Scan for the cell matching the given text and deliver its [X, Y] coordinate at center. 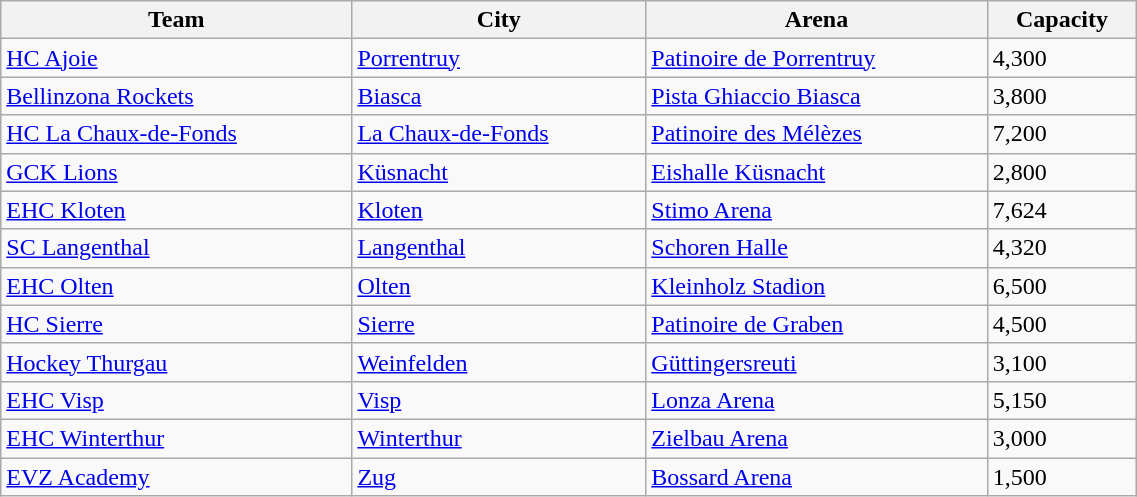
HC La Chaux-de-Fonds [176, 134]
4,500 [1062, 324]
EHC Visp [176, 400]
Pista Ghiaccio Biasca [816, 96]
Olten [499, 286]
Güttingersreuti [816, 362]
7,624 [1062, 210]
Langenthal [499, 248]
HC Sierre [176, 324]
Capacity [1062, 20]
4,320 [1062, 248]
Stimo Arena [816, 210]
Patinoire de Porrentruy [816, 58]
City [499, 20]
Bellinzona Rockets [176, 96]
Winterthur [499, 438]
Visp [499, 400]
Kleinholz Stadion [816, 286]
Porrentruy [499, 58]
EHC Winterthur [176, 438]
Kloten [499, 210]
Arena [816, 20]
EHC Kloten [176, 210]
7,200 [1062, 134]
5,150 [1062, 400]
Eishalle Küsnacht [816, 172]
Patinoire des Mélèzes [816, 134]
SC Langenthal [176, 248]
GCK Lions [176, 172]
Zielbau Arena [816, 438]
6,500 [1062, 286]
1,500 [1062, 477]
Hockey Thurgau [176, 362]
EHC Olten [176, 286]
Zug [499, 477]
Patinoire de Graben [816, 324]
4,300 [1062, 58]
La Chaux-de-Fonds [499, 134]
Küsnacht [499, 172]
Team [176, 20]
3,100 [1062, 362]
HC Ajoie [176, 58]
Bossard Arena [816, 477]
EVZ Academy [176, 477]
Sierre [499, 324]
3,800 [1062, 96]
Schoren Halle [816, 248]
3,000 [1062, 438]
Lonza Arena [816, 400]
Weinfelden [499, 362]
Biasca [499, 96]
2,800 [1062, 172]
